Search for the cell housing the specified text and yield its (X, Y) center coordinate. 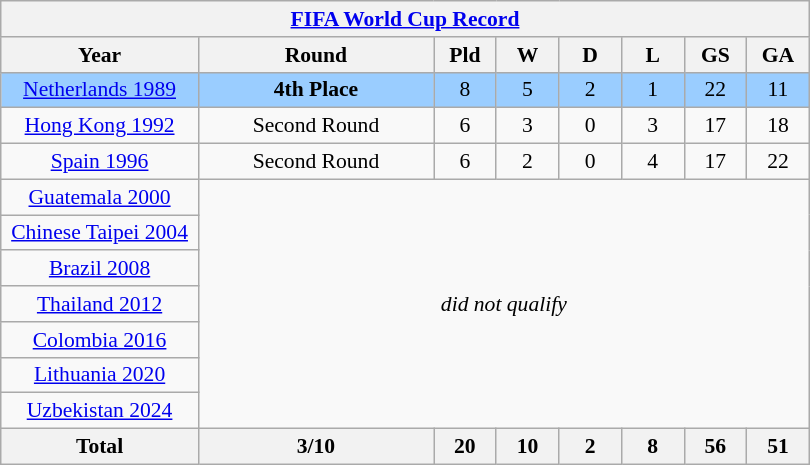
4 (652, 162)
Hong Kong 1992 (100, 126)
4th Place (316, 90)
did not qualify (504, 304)
L (652, 55)
Brazil 2008 (100, 269)
11 (778, 90)
Round (316, 55)
W (528, 55)
Total (100, 447)
Netherlands 1989 (100, 90)
Guatemala 2000 (100, 197)
10 (528, 447)
20 (466, 447)
Lithuania 2020 (100, 375)
3/10 (316, 447)
Year (100, 55)
Colombia 2016 (100, 340)
Thailand 2012 (100, 304)
56 (716, 447)
1 (652, 90)
5 (528, 90)
Spain 1996 (100, 162)
18 (778, 126)
Uzbekistan 2024 (100, 411)
GS (716, 55)
Chinese Taipei 2004 (100, 233)
Pld (466, 55)
FIFA World Cup Record (405, 19)
D (590, 55)
51 (778, 447)
GA (778, 55)
